Identify which cell holds the provided text, then report its [x, y] central coordinate. 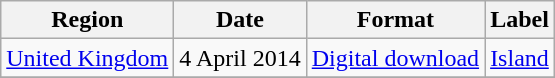
Region [88, 20]
4 April 2014 [240, 58]
Format [395, 20]
Island [520, 58]
Digital download [395, 58]
United Kingdom [88, 58]
Label [520, 20]
Date [240, 20]
